Find where the given text appears and provide that cell's center as (x, y) coordinate. 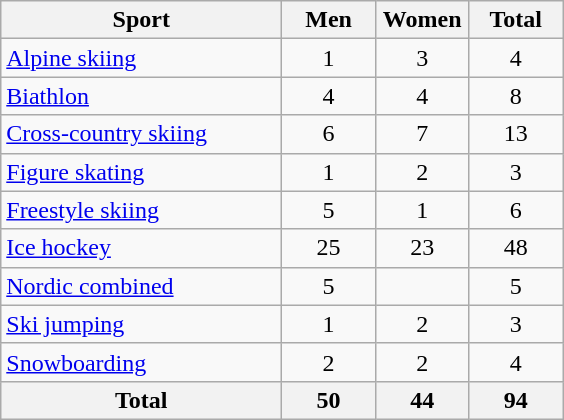
Men (329, 20)
Women (422, 20)
7 (422, 134)
50 (329, 400)
25 (329, 248)
Freestyle skiing (142, 210)
Alpine skiing (142, 58)
Cross-country skiing (142, 134)
13 (516, 134)
Nordic combined (142, 286)
Snowboarding (142, 362)
Figure skating (142, 172)
44 (422, 400)
Ice hockey (142, 248)
8 (516, 96)
48 (516, 248)
Ski jumping (142, 324)
94 (516, 400)
Sport (142, 20)
Biathlon (142, 96)
23 (422, 248)
